Determine the (X, Y) coordinate at the center of the cell enclosing the given text.  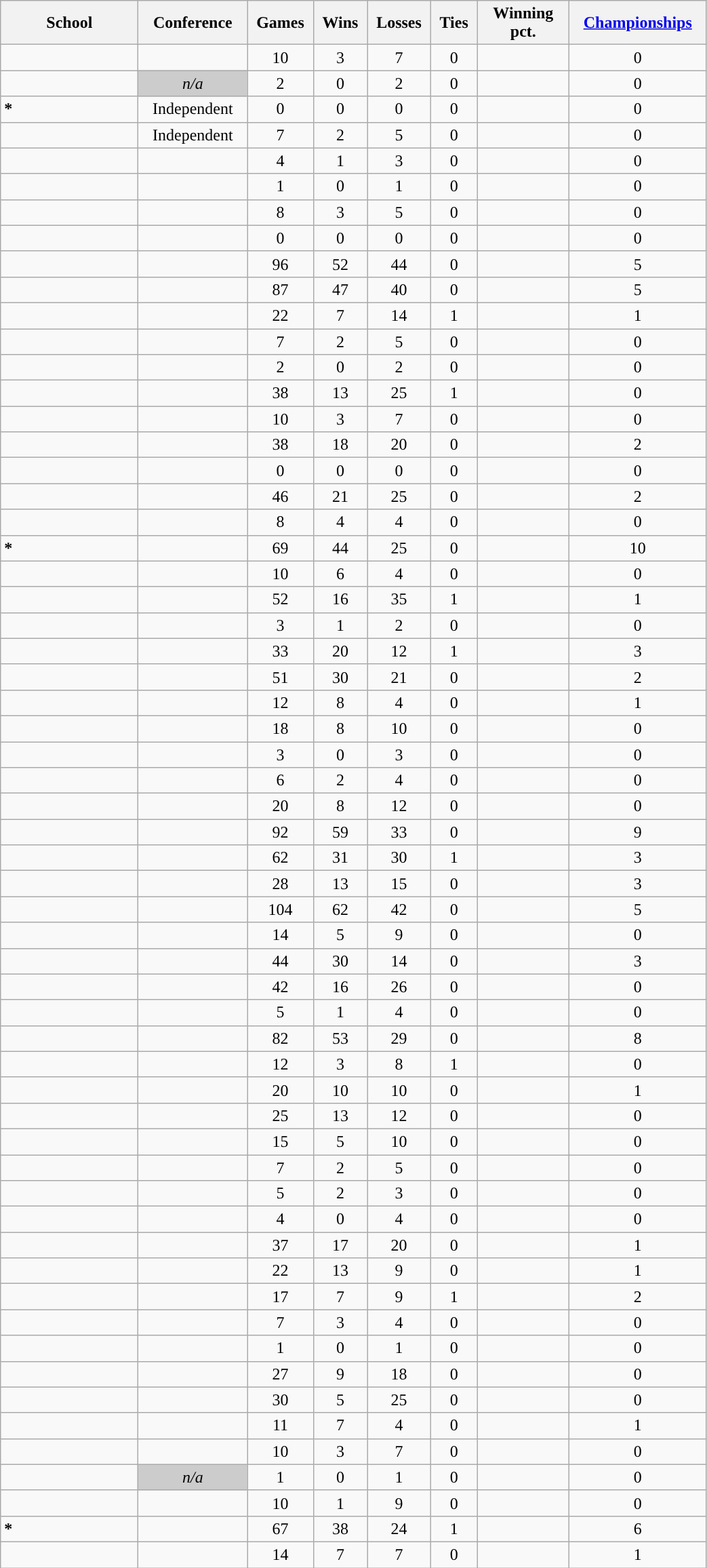
40 (399, 290)
27 (281, 1374)
Losses (399, 23)
82 (281, 1038)
53 (340, 1038)
11 (281, 1426)
67 (281, 1529)
59 (340, 832)
35 (399, 600)
26 (399, 987)
104 (281, 909)
Conference (193, 23)
28 (281, 884)
Championships (639, 23)
87 (281, 290)
92 (281, 832)
Winning pct. (523, 23)
24 (399, 1529)
51 (281, 677)
96 (281, 264)
31 (340, 858)
Wins (340, 23)
School (69, 23)
29 (399, 1038)
Ties (454, 23)
Games (281, 23)
47 (340, 290)
37 (281, 1245)
69 (281, 548)
46 (281, 496)
